Identify which cell holds the provided text, then report its [X, Y] central coordinate. 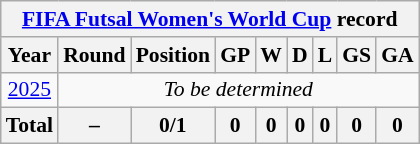
D [300, 55]
Total [30, 126]
– [94, 126]
0/1 [173, 126]
Position [173, 55]
2025 [30, 90]
GS [356, 55]
To be determined [238, 90]
GA [398, 55]
L [326, 55]
Round [94, 55]
GP [235, 55]
W [271, 55]
FIFA Futsal Women's World Cup record [210, 19]
Year [30, 55]
